Return (x, y) of the center of cell containing provided text 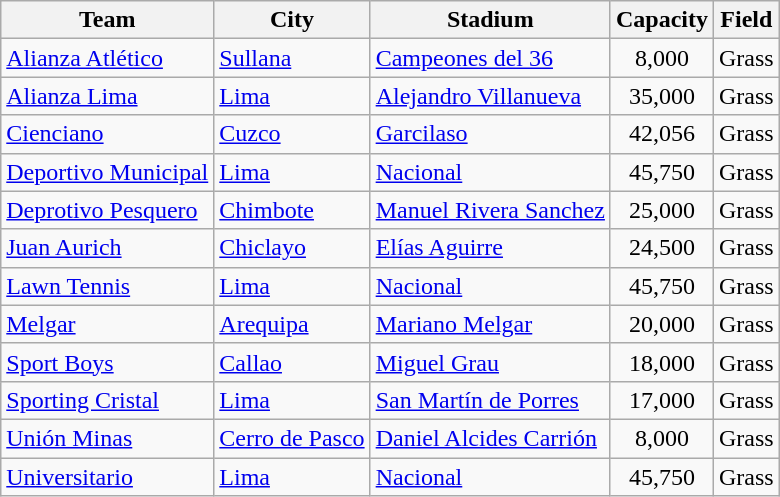
Arequipa (292, 324)
Unión Minas (108, 438)
Alejandro Villanueva (490, 96)
City (292, 20)
Campeones del 36 (490, 58)
Alianza Atlético (108, 58)
Field (746, 20)
Team (108, 20)
Sport Boys (108, 362)
35,000 (662, 96)
Cerro de Pasco (292, 438)
Garcilaso (490, 134)
Mariano Melgar (490, 324)
Juan Aurich (108, 248)
Deportivo Municipal (108, 172)
Universitario (108, 477)
Sporting Cristal (108, 400)
25,000 (662, 210)
San Martín de Porres (490, 400)
20,000 (662, 324)
18,000 (662, 362)
17,000 (662, 400)
Callao (292, 362)
Elías Aguirre (490, 248)
Lawn Tennis (108, 286)
Capacity (662, 20)
Daniel Alcides Carrión (490, 438)
Sullana (292, 58)
Cienciano (108, 134)
Alianza Lima (108, 96)
Manuel Rivera Sanchez (490, 210)
Melgar (108, 324)
Stadium (490, 20)
Cuzco (292, 134)
Chiclayo (292, 248)
Miguel Grau (490, 362)
24,500 (662, 248)
42,056 (662, 134)
Chimbote (292, 210)
Deprotivo Pesquero (108, 210)
